Output the [x, y] coordinate of the center of the cell containing the given text.  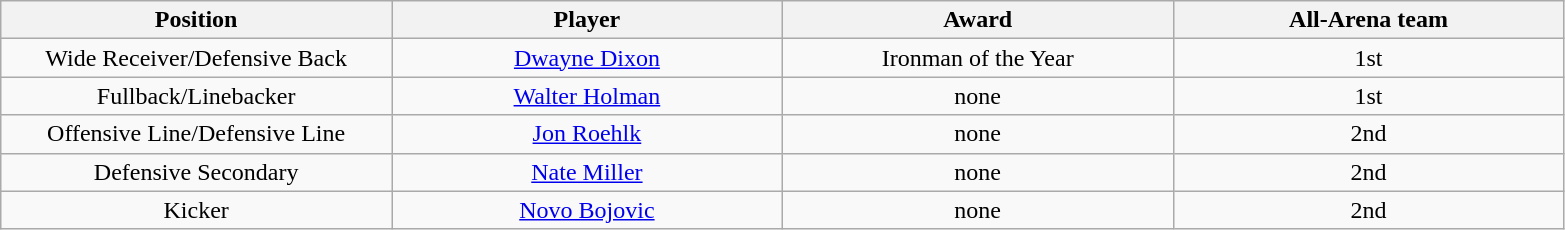
Nate Miller [588, 172]
Fullback/Linebacker [196, 96]
Novo Bojovic [588, 210]
Award [978, 20]
Player [588, 20]
Defensive Secondary [196, 172]
Dwayne Dixon [588, 58]
Wide Receiver/Defensive Back [196, 58]
Jon Roehlk [588, 134]
All-Arena team [1368, 20]
Offensive Line/Defensive Line [196, 134]
Kicker [196, 210]
Ironman of the Year [978, 58]
Position [196, 20]
Walter Holman [588, 96]
